Identify which cell holds the provided text, then report its [X, Y] central coordinate. 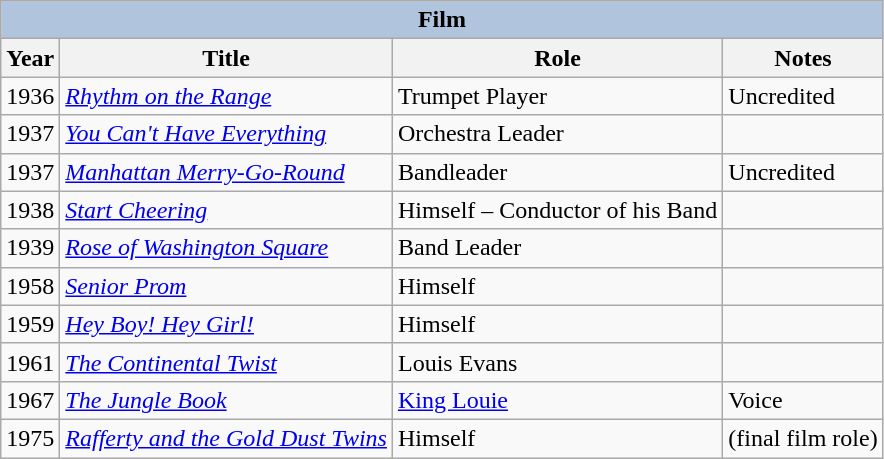
Notes [803, 58]
You Can't Have Everything [226, 134]
The Continental Twist [226, 362]
Himself – Conductor of his Band [557, 210]
Band Leader [557, 248]
Rhythm on the Range [226, 96]
1975 [30, 438]
1967 [30, 400]
Rose of Washington Square [226, 248]
Title [226, 58]
1959 [30, 324]
Voice [803, 400]
1938 [30, 210]
1936 [30, 96]
Role [557, 58]
Hey Boy! Hey Girl! [226, 324]
1958 [30, 286]
Year [30, 58]
Trumpet Player [557, 96]
(final film role) [803, 438]
King Louie [557, 400]
Start Cheering [226, 210]
1961 [30, 362]
Rafferty and the Gold Dust Twins [226, 438]
Senior Prom [226, 286]
Bandleader [557, 172]
Louis Evans [557, 362]
The Jungle Book [226, 400]
Manhattan Merry-Go-Round [226, 172]
Film [442, 20]
Orchestra Leader [557, 134]
1939 [30, 248]
